Search for the cell housing the specified text and yield its [X, Y] center coordinate. 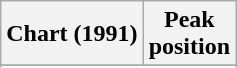
Peakposition [189, 34]
Chart (1991) [72, 34]
